Determine the [X, Y] coordinate at the center of the cell enclosing the given text.  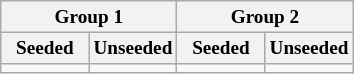
Group 2 [265, 17]
Group 1 [89, 17]
